Locate the cell with the specified text and output its [x, y] center coordinate. 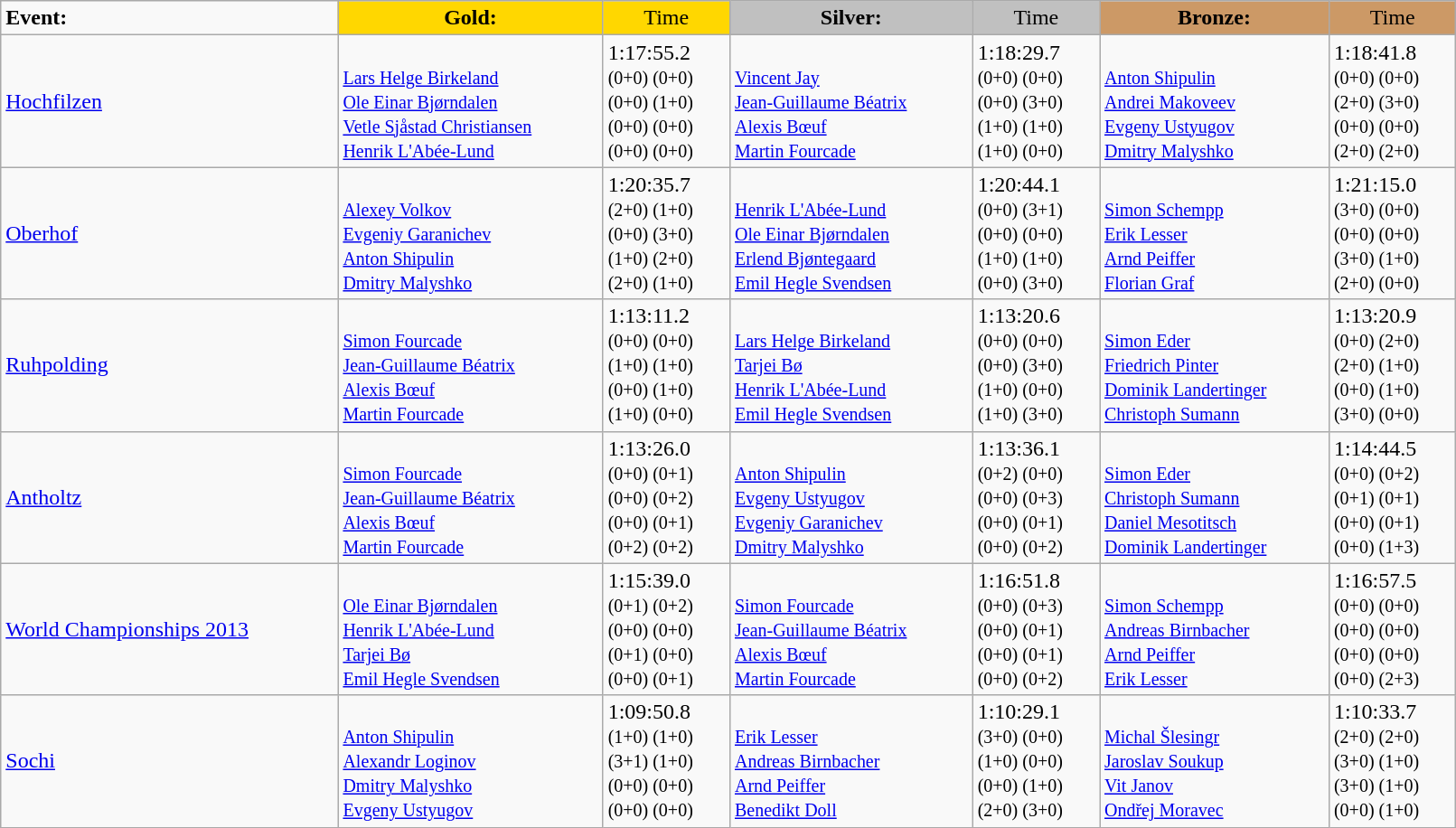
Oberhof [170, 233]
Gold: [470, 18]
Silver: [851, 18]
Hochfilzen [170, 101]
Vincent JayJean-Guillaume BéatrixAlexis BœufMartin Fourcade [851, 101]
1:13:20.9(0+0) (2+0)(2+0) (1+0)(0+0) (1+0)(3+0) (0+0) [1392, 365]
1:09:50.8(1+0) (1+0)(3+1) (1+0)(0+0) (0+0)(0+0) (0+0) [666, 761]
1:13:20.6(0+0) (0+0)(0+0) (3+0)(1+0) (0+0)(1+0) (3+0) [1036, 365]
1:13:11.2(0+0) (0+0)(1+0) (1+0)(0+0) (1+0)(1+0) (0+0) [666, 365]
Michal ŠlesingrJaroslav SoukupVit JanovOndřej Moravec [1214, 761]
Anton ShipulinAlexandr LoginovDmitry MalyshkoEvgeny Ustyugov [470, 761]
1:18:41.8(0+0) (0+0)(2+0) (3+0)(0+0) (0+0)(2+0) (2+0) [1392, 101]
Ruhpolding [170, 365]
1:16:51.8(0+0) (0+3)(0+0) (0+1)(0+0) (0+1)(0+0) (0+2) [1036, 629]
Simon EderFriedrich PinterDominik LandertingerChristoph Sumann [1214, 365]
Henrik L'Abée-LundOle Einar BjørndalenErlend BjøntegaardEmil Hegle Svendsen [851, 233]
1:13:36.1(0+2) (0+0)(0+0) (0+3)(0+0) (0+1)(0+0) (0+2) [1036, 497]
1:20:35.7(2+0) (1+0)(0+0) (3+0)(1+0) (2+0)(2+0) (1+0) [666, 233]
1:15:39.0(0+1) (0+2)(0+0) (0+0)(0+1) (0+0)(0+0) (0+1) [666, 629]
1:10:29.1(3+0) (0+0)(1+0) (0+0)(0+0) (1+0)(2+0) (3+0) [1036, 761]
Simon EderChristoph SumannDaniel MesotitschDominik Landertinger [1214, 497]
Simon SchemppAndreas BirnbacherArnd PeifferErik Lesser [1214, 629]
1:14:44.5(0+0) (0+2)(0+1) (0+1)(0+0) (0+1)(0+0) (1+3) [1392, 497]
1:17:55.2(0+0) (0+0)(0+0) (1+0)(0+0) (0+0)(0+0) (0+0) [666, 101]
1:20:44.1(0+0) (3+1)(0+0) (0+0)(1+0) (1+0)(0+0) (3+0) [1036, 233]
World Championships 2013 [170, 629]
1:16:57.5(0+0) (0+0)(0+0) (0+0)(0+0) (0+0)(0+0) (2+3) [1392, 629]
Event: [170, 18]
1:10:33.7(2+0) (2+0)(3+0) (1+0)(3+0) (1+0)(0+0) (1+0) [1392, 761]
Antholtz [170, 497]
1:13:26.0(0+0) (0+1)(0+0) (0+2)(0+0) (0+1)(0+2) (0+2) [666, 497]
Simon SchemppErik LesserArnd PeifferFlorian Graf [1214, 233]
Sochi [170, 761]
1:18:29.7(0+0) (0+0)(0+0) (3+0)(1+0) (1+0)(1+0) (0+0) [1036, 101]
Lars Helge BirkelandOle Einar BjørndalenVetle Sjåstad ChristiansenHenrik L'Abée-Lund [470, 101]
Erik LesserAndreas BirnbacherArnd PeifferBenedikt Doll [851, 761]
Bronze: [1214, 18]
Anton ShipulinAndrei MakoveevEvgeny UstyugovDmitry Malyshko [1214, 101]
Anton ShipulinEvgeny UstyugovEvgeniy GaranichevDmitry Malyshko [851, 497]
Alexey VolkovEvgeniy GaranichevAnton ShipulinDmitry Malyshko [470, 233]
Lars Helge BirkelandTarjei BøHenrik L'Abée-LundEmil Hegle Svendsen [851, 365]
Ole Einar BjørndalenHenrik L'Abée-LundTarjei BøEmil Hegle Svendsen [470, 629]
1:21:15.0(3+0) (0+0)(0+0) (0+0)(3+0) (1+0)(2+0) (0+0) [1392, 233]
